Scan for the cell matching the given text and deliver its (X, Y) coordinate at center. 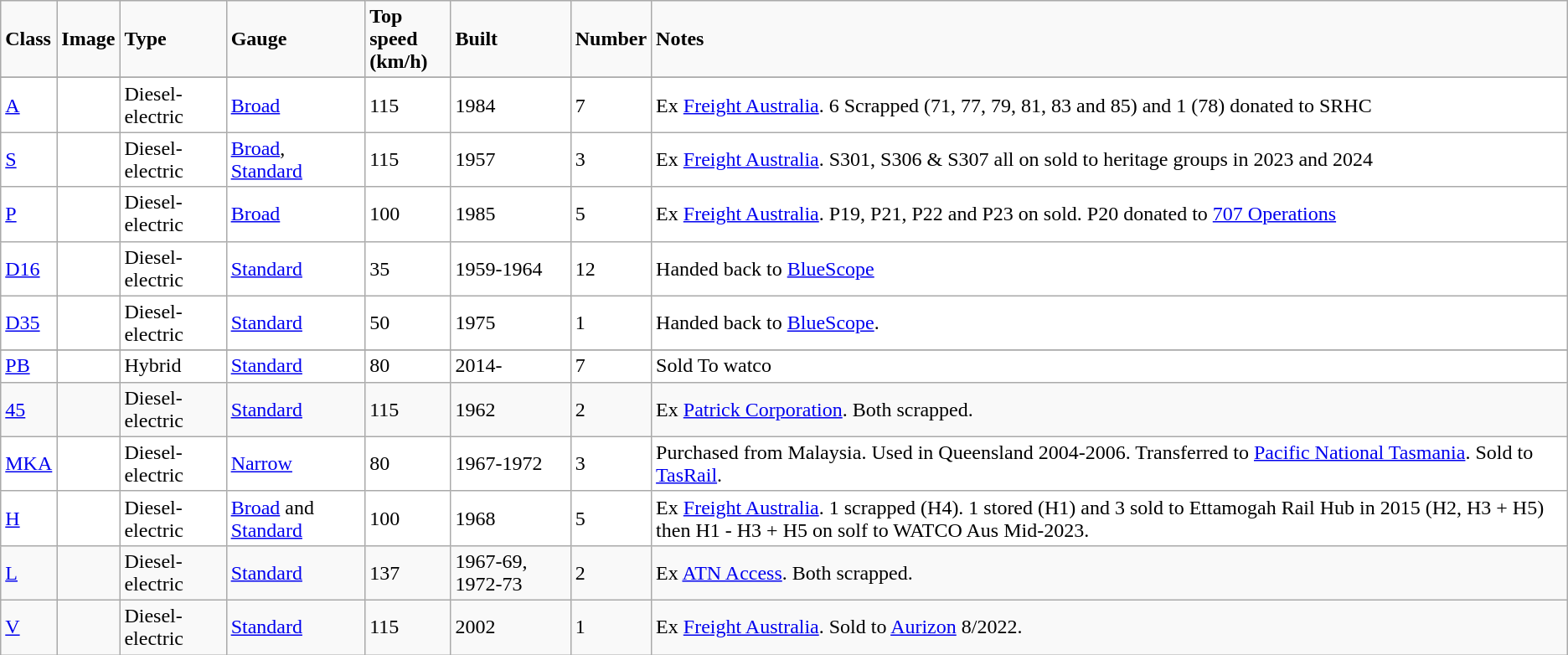
H (28, 518)
Ex Freight Australia. S301, S306 & S307 all on sold to heritage groups in 2023 and 2024 (1110, 159)
S (28, 159)
Built (511, 39)
1967-69, 1972-73 (511, 573)
Hybrid (173, 366)
1959-1964 (511, 268)
Gauge (296, 39)
Handed back to BlueScope (1110, 268)
Number (611, 39)
Ex Freight Australia. P19, P21, P22 and P23 on sold. P20 donated to 707 Operations (1110, 214)
1985 (511, 214)
D16 (28, 268)
Broad and Standard (296, 518)
1957 (511, 159)
L (28, 573)
Sold To watco (1110, 366)
D35 (28, 323)
Ex ATN Access. Both scrapped. (1110, 573)
2014- (511, 366)
1984 (511, 106)
Ex Freight Australia. Sold to Aurizon 8/2022. (1110, 627)
12 (611, 268)
Notes (1110, 39)
35 (408, 268)
Purchased from Malaysia. Used in Queensland 2004-2006. Transferred to Pacific National Tasmania. Sold to TasRail. (1110, 464)
MKA (28, 464)
1962 (511, 409)
137 (408, 573)
1968 (511, 518)
45 (28, 409)
A (28, 106)
Class (28, 39)
2002 (511, 627)
P (28, 214)
Handed back to BlueScope. (1110, 323)
Top speed(km/h) (408, 39)
Narrow (296, 464)
Ex Freight Australia. 6 Scrapped (71, 77, 79, 81, 83 and 85) and 1 (78) donated to SRHC (1110, 106)
Ex Patrick Corporation. Both scrapped. (1110, 409)
1975 (511, 323)
Type (173, 39)
1967-1972 (511, 464)
50 (408, 323)
Broad, Standard (296, 159)
PB (28, 366)
Image (89, 39)
V (28, 627)
